From the cell containing the given text, extract its center point as [X, Y] coordinate. 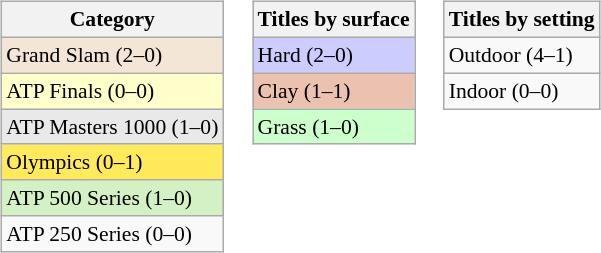
ATP Masters 1000 (1–0) [112, 127]
Clay (1–1) [334, 91]
Titles by setting [522, 20]
Outdoor (4–1) [522, 55]
ATP Finals (0–0) [112, 91]
Indoor (0–0) [522, 91]
ATP 250 Series (0–0) [112, 234]
Titles by surface [334, 20]
Category [112, 20]
Hard (2–0) [334, 55]
Grand Slam (2–0) [112, 55]
ATP 500 Series (1–0) [112, 198]
Grass (1–0) [334, 127]
Olympics (0–1) [112, 162]
